From the cell containing the given text, extract its center point as (x, y) coordinate. 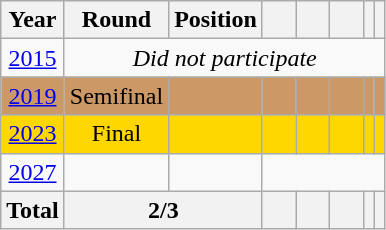
Round (116, 20)
2019 (33, 96)
Position (216, 20)
Year (33, 20)
Total (33, 210)
2027 (33, 172)
Final (116, 134)
Did not participate (224, 58)
2/3 (163, 210)
2023 (33, 134)
Semifinal (116, 96)
2015 (33, 58)
